Return (x, y) of the center of cell containing provided text 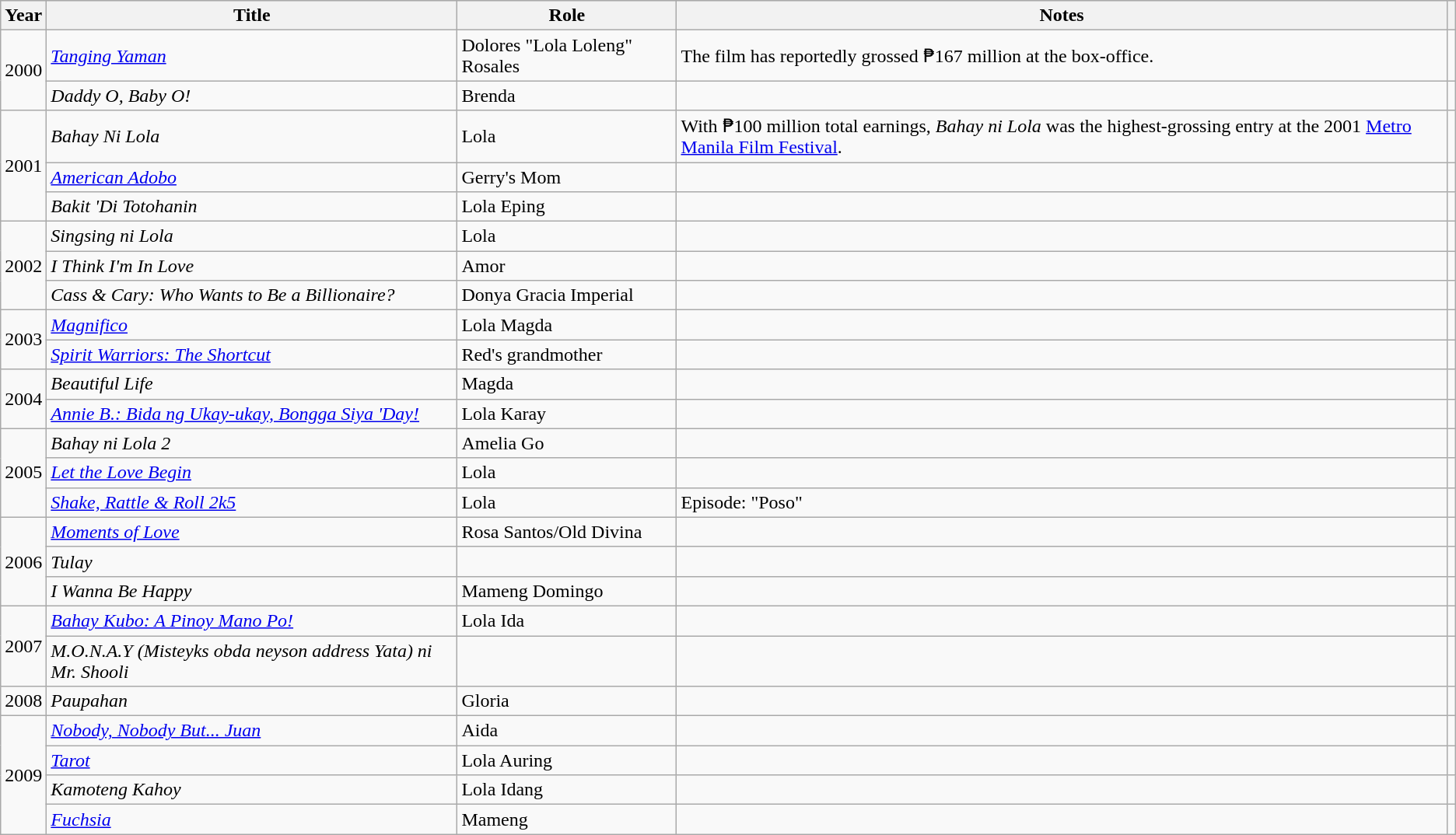
Role (567, 16)
Annie B.: Bida ng Ukay-ukay, Bongga Siya 'Day! (252, 414)
Cass & Cary: Who Wants to Be a Billionaire? (252, 295)
Bahay ni Lola 2 (252, 443)
Lola Karay (567, 414)
Nobody, Nobody But... Juan (252, 731)
Gloria (567, 701)
Mameng Domingo (567, 591)
2007 (23, 645)
Amelia Go (567, 443)
Shake, Rattle & Roll 2k5 (252, 502)
2004 (23, 399)
Lola Idang (567, 790)
Daddy O, Baby O! (252, 96)
Tulay (252, 561)
Notes (1062, 16)
Let the Love Begin (252, 473)
Beautiful Life (252, 384)
The film has reportedly grossed ₱167 million at the box-office. (1062, 56)
Episode: "Poso" (1062, 502)
2008 (23, 701)
Bahay Ni Lola (252, 137)
Tarot (252, 760)
Brenda (567, 96)
2001 (23, 166)
Gerry's Mom (567, 176)
Dolores "Lola Loleng" Rosales (567, 56)
2003 (23, 340)
Fuchsia (252, 819)
2002 (23, 266)
With ₱100 million total earnings, Bahay ni Lola was the highest-grossing entry at the 2001 Metro Manila Film Festival. (1062, 137)
Spirit Warriors: The Shortcut (252, 355)
2005 (23, 473)
Donya Gracia Imperial (567, 295)
Lola Magda (567, 325)
I Wanna Be Happy (252, 591)
Year (23, 16)
Bahay Kubo: A Pinoy Mano Po! (252, 620)
Mameng (567, 819)
Title (252, 16)
2006 (23, 561)
2000 (23, 70)
Tanging Yaman (252, 56)
Red's grandmother (567, 355)
Singsing ni Lola (252, 236)
Amor (567, 266)
Magnifico (252, 325)
Lola Eping (567, 207)
Moments of Love (252, 532)
Rosa Santos/Old Divina (567, 532)
Paupahan (252, 701)
Magda (567, 384)
Bakit 'Di Totohanin (252, 207)
M.O.N.A.Y (Misteyks obda neyson address Yata) ni Mr. Shooli (252, 661)
American Adobo (252, 176)
2009 (23, 775)
I Think I'm In Love (252, 266)
Aida (567, 731)
Lola Auring (567, 760)
Kamoteng Kahoy (252, 790)
Lola Ida (567, 620)
